Capture the cell that displays the provided text and extract its (X, Y) central coordinate. 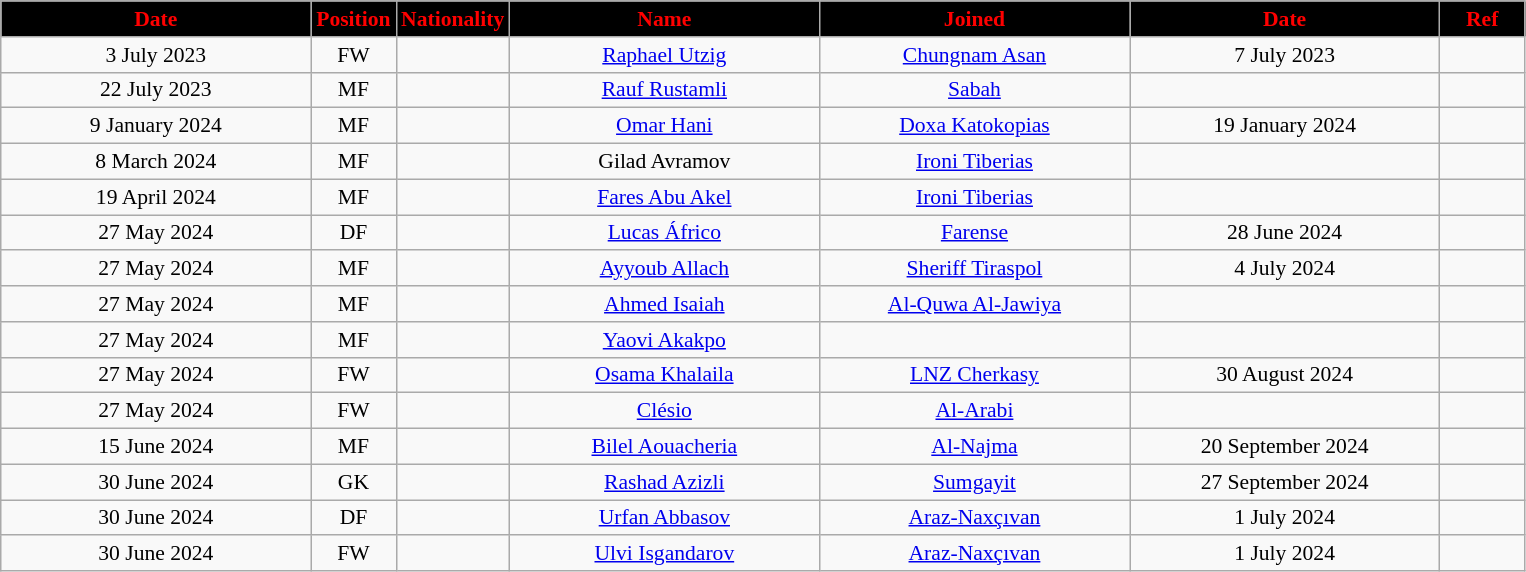
Farense (974, 233)
Sabah (974, 90)
LNZ Cherkasy (974, 375)
Raphael Utzig (664, 55)
15 June 2024 (156, 447)
Rauf Rustamli (664, 90)
Ayyoub Allach (664, 269)
27 September 2024 (1285, 482)
3 July 2023 (156, 55)
Bilel Aouacheria (664, 447)
Clésio (664, 411)
Doxa Katokopias (974, 126)
19 January 2024 (1285, 126)
GK (354, 482)
8 March 2024 (156, 162)
Name (664, 19)
22 July 2023 (156, 90)
30 August 2024 (1285, 375)
19 April 2024 (156, 197)
Chungnam Asan (974, 55)
Ulvi Isgandarov (664, 554)
Gilad Avramov (664, 162)
Sheriff Tiraspol (974, 269)
Osama Khalaila (664, 375)
28 June 2024 (1285, 233)
Fares Abu Akel (664, 197)
Position (354, 19)
Yaovi Akakpo (664, 340)
Rashad Azizli (664, 482)
Al-Quwa Al-Jawiya (974, 304)
Joined (974, 19)
Urfan Abbasov (664, 518)
Ref (1482, 19)
9 January 2024 (156, 126)
Omar Hani (664, 126)
20 September 2024 (1285, 447)
Lucas Áfrico (664, 233)
Sumgayit (974, 482)
7 July 2023 (1285, 55)
Ahmed Isaiah (664, 304)
4 July 2024 (1285, 269)
Al-Najma (974, 447)
Nationality (452, 19)
Al-Arabi (974, 411)
